Identify which cell holds the provided text, then report its (X, Y) central coordinate. 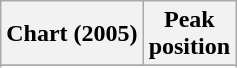
Peakposition (189, 34)
Chart (2005) (72, 34)
